Search for the cell housing the specified text and yield its (X, Y) center coordinate. 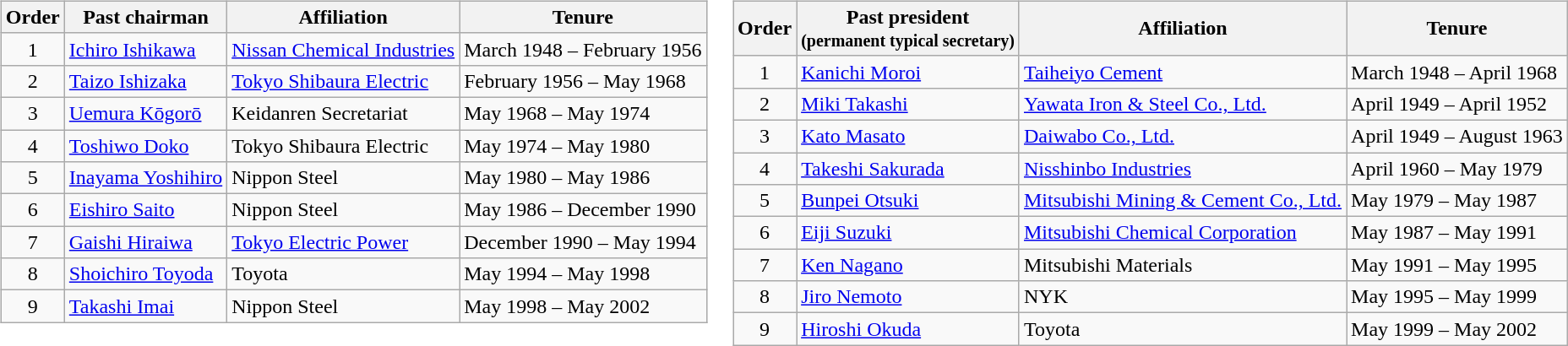
Nisshinbo Industries (1183, 168)
Past chairman (145, 17)
February 1956 – May 1968 (583, 81)
May 1979 – May 1987 (1457, 201)
Jiro Nemoto (908, 297)
Uemura Kōgorō (145, 113)
Mitsubishi Chemical Corporation (1183, 233)
April 1960 – May 1979 (1457, 168)
March 1948 – April 1968 (1457, 72)
Yawata Iron & Steel Co., Ltd. (1183, 104)
March 1948 – February 1956 (583, 49)
Eiji Suzuki (908, 233)
Toshiwo Doko (145, 146)
May 1980 – May 1986 (583, 178)
Ichiro Ishikawa (145, 49)
May 1986 – December 1990 (583, 210)
Taiheiyo Cement (1183, 72)
April 1949 – April 1952 (1457, 104)
Miki Takashi (908, 104)
Daiwabo Co., Ltd. (1183, 136)
Kanichi Moroi (908, 72)
May 1987 – May 1991 (1457, 233)
May 1995 – May 1999 (1457, 297)
May 1994 – May 1998 (583, 274)
Nissan Chemical Industries (343, 49)
May 1968 – May 1974 (583, 113)
May 1974 – May 1980 (583, 146)
NYK (1183, 297)
Mitsubishi Materials (1183, 265)
Gaishi Hiraiwa (145, 242)
Kato Masato (908, 136)
Shoichiro Toyoda (145, 274)
May 1999 – May 2002 (1457, 329)
Tokyo Electric Power (343, 242)
Hiroshi Okuda (908, 329)
Takeshi Sakurada (908, 168)
Mitsubishi Mining & Cement Co., Ltd. (1183, 201)
April 1949 – August 1963 (1457, 136)
May 1991 – May 1995 (1457, 265)
Eishiro Saito (145, 210)
Bunpei Otsuki (908, 201)
Takashi Imai (145, 306)
Taizo Ishizaka (145, 81)
Past president(permanent typical secretary) (908, 29)
Keidanren Secretariat (343, 113)
May 1998 – May 2002 (583, 306)
Inayama Yoshihiro (145, 178)
Ken Nagano (908, 265)
December 1990 – May 1994 (583, 242)
